From the cell containing the given text, extract its center point as (X, Y) coordinate. 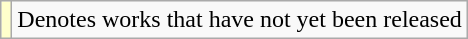
Denotes works that have not yet been released (240, 20)
